Provide the [X, Y] coordinate of the cell's center where the given text is located.  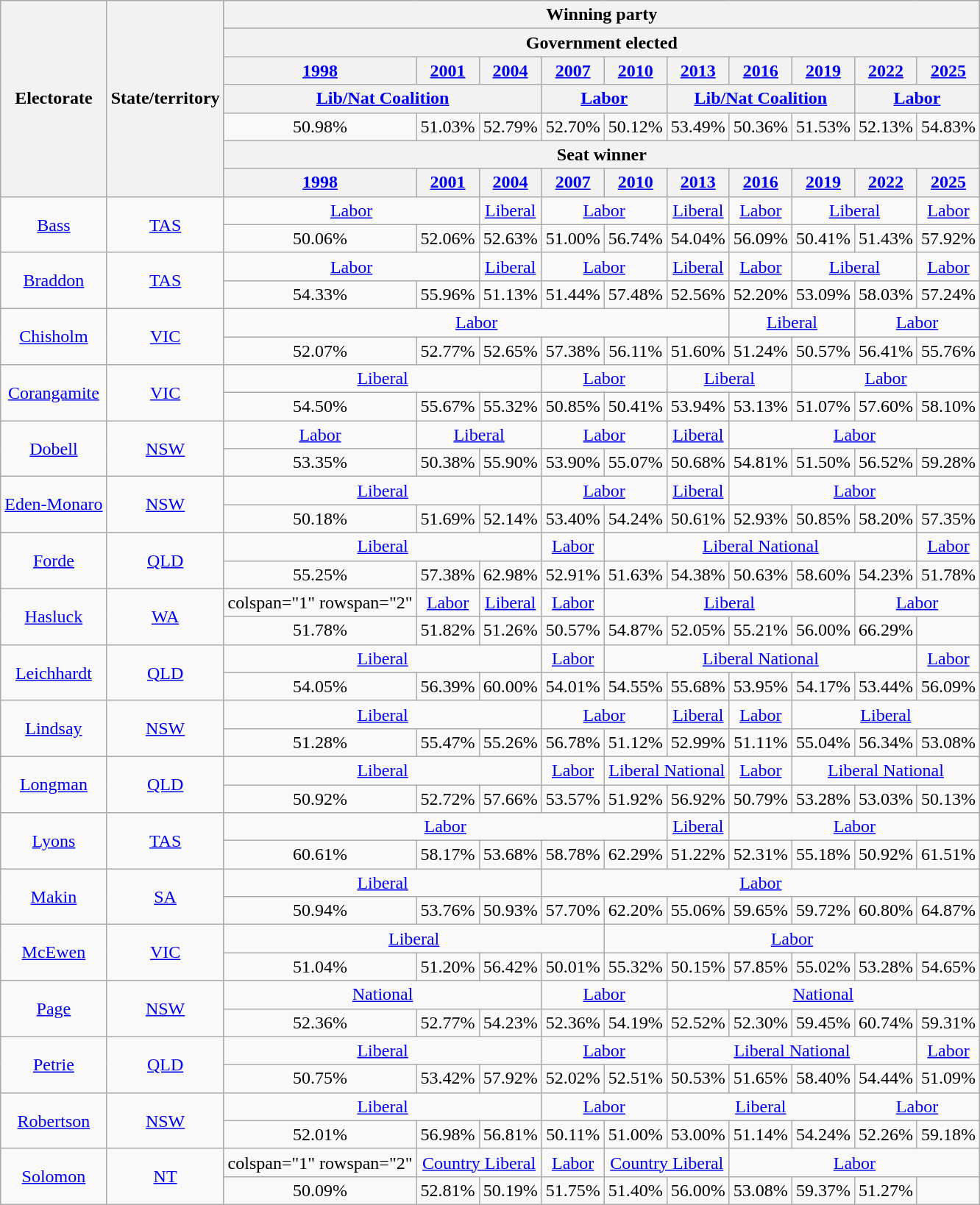
51.40% [636, 1190]
55.68% [697, 686]
50.11% [572, 1134]
57.66% [511, 798]
53.40% [572, 519]
53.68% [511, 855]
53.57% [572, 798]
52.07% [320, 351]
59.31% [948, 1023]
59.65% [761, 911]
53.35% [320, 463]
55.90% [511, 463]
56.42% [511, 967]
50.09% [320, 1190]
58.03% [886, 294]
59.18% [948, 1134]
52.30% [761, 1023]
56.39% [447, 686]
56.52% [886, 463]
58.17% [447, 855]
51.09% [948, 1078]
50.38% [447, 463]
55.18% [823, 855]
57.85% [761, 967]
50.63% [761, 575]
58.20% [886, 519]
Braddon [54, 280]
51.50% [823, 463]
51.63% [636, 575]
Chisholm [54, 336]
Petrie [54, 1064]
50.93% [511, 911]
51.75% [572, 1190]
54.44% [886, 1078]
52.79% [511, 127]
55.96% [447, 294]
52.14% [511, 519]
55.25% [320, 575]
54.05% [320, 686]
54.65% [948, 967]
62.20% [636, 911]
59.45% [823, 1023]
51.28% [320, 742]
State/territory [165, 99]
51.13% [511, 294]
Lyons [54, 841]
53.90% [572, 463]
55.26% [511, 742]
53.00% [697, 1134]
55.06% [697, 911]
51.53% [823, 127]
56.34% [886, 742]
51.44% [572, 294]
SA [165, 897]
57.60% [886, 407]
56.98% [447, 1134]
Lindsay [54, 728]
54.87% [636, 630]
50.53% [697, 1078]
58.78% [572, 855]
56.78% [572, 742]
50.94% [320, 911]
52.56% [697, 294]
52.02% [572, 1078]
59.37% [823, 1190]
53.49% [697, 127]
59.72% [823, 911]
59.28% [948, 463]
54.01% [572, 686]
56.11% [636, 351]
50.13% [948, 798]
Eden-Monaro [54, 505]
52.65% [511, 351]
51.03% [447, 127]
50.06% [320, 238]
57.48% [636, 294]
51.82% [447, 630]
54.50% [320, 407]
62.29% [636, 855]
54.81% [761, 463]
61.51% [948, 855]
50.01% [572, 967]
57.70% [572, 911]
51.24% [761, 351]
54.83% [948, 127]
51.60% [697, 351]
52.05% [697, 630]
56.74% [636, 238]
Page [54, 1009]
60.61% [320, 855]
Solomon [54, 1176]
55.07% [636, 463]
53.95% [761, 686]
51.20% [447, 967]
57.24% [948, 294]
56.81% [511, 1134]
52.72% [447, 798]
52.70% [572, 127]
54.33% [320, 294]
50.98% [320, 127]
50.79% [761, 798]
51.04% [320, 967]
52.91% [572, 575]
53.76% [447, 911]
66.29% [886, 630]
50.18% [320, 519]
52.51% [636, 1078]
51.92% [636, 798]
60.00% [511, 686]
Robertson [54, 1120]
Bass [54, 224]
Winning party [602, 15]
58.10% [948, 407]
52.93% [761, 519]
55.04% [823, 742]
52.01% [320, 1134]
51.43% [886, 238]
51.65% [761, 1078]
Electorate [54, 99]
52.26% [886, 1134]
52.13% [886, 127]
Leichhardt [54, 672]
52.99% [697, 742]
55.21% [761, 630]
54.55% [636, 686]
56.41% [886, 351]
51.26% [511, 630]
52.63% [511, 238]
51.14% [761, 1134]
50.12% [636, 127]
51.27% [886, 1190]
McEwen [54, 953]
50.61% [697, 519]
50.15% [697, 967]
51.22% [697, 855]
Hasluck [54, 616]
WA [165, 616]
57.35% [948, 519]
NT [165, 1176]
54.17% [823, 686]
Corangamite [54, 393]
50.19% [511, 1190]
58.40% [823, 1078]
50.68% [697, 463]
52.31% [761, 855]
54.04% [697, 238]
51.11% [761, 742]
60.74% [886, 1023]
60.80% [886, 911]
51.07% [823, 407]
53.13% [761, 407]
53.44% [886, 686]
Seat winner [602, 154]
50.75% [320, 1078]
56.92% [697, 798]
51.12% [636, 742]
52.52% [697, 1023]
58.60% [823, 575]
Dobell [54, 449]
53.42% [447, 1078]
54.19% [636, 1023]
Forde [54, 561]
54.38% [697, 575]
62.98% [511, 575]
55.47% [447, 742]
53.03% [886, 798]
51.69% [447, 519]
55.67% [447, 407]
52.81% [447, 1190]
Government elected [602, 43]
53.09% [823, 294]
52.06% [447, 238]
55.76% [948, 351]
Longman [54, 784]
53.94% [697, 407]
64.87% [948, 911]
50.36% [761, 127]
55.02% [823, 967]
Makin [54, 897]
52.20% [761, 294]
